From the cell containing the given text, extract its center point as [x, y] coordinate. 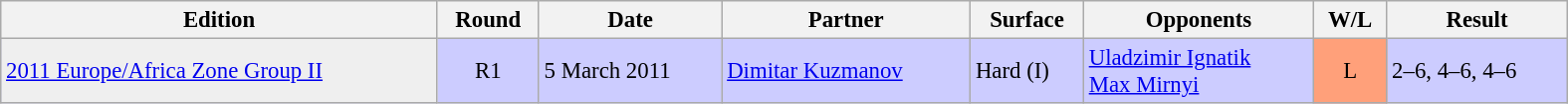
Hard (I) [1027, 72]
Result [1477, 20]
2–6, 4–6, 4–6 [1477, 72]
Dimitar Kuzmanov [846, 72]
Round [488, 20]
Opponents [1199, 20]
Edition [219, 20]
R1 [488, 72]
5 March 2011 [630, 72]
2011 Europe/Africa Zone Group II [219, 72]
Uladzimir Ignatik Max Mirnyi [1199, 72]
Date [630, 20]
L [1350, 72]
W/L [1350, 20]
Partner [846, 20]
Surface [1027, 20]
